Provide the (x, y) coordinate of the cell's center where the given text is located.  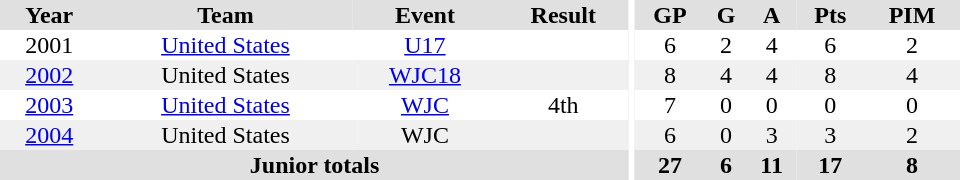
Junior totals (314, 165)
17 (830, 165)
Pts (830, 15)
11 (772, 165)
GP (670, 15)
Event (426, 15)
7 (670, 105)
Result (563, 15)
2003 (49, 105)
WJC18 (426, 75)
U17 (426, 45)
2004 (49, 135)
G (726, 15)
PIM (912, 15)
2001 (49, 45)
Team (225, 15)
4th (563, 105)
27 (670, 165)
Year (49, 15)
A (772, 15)
2002 (49, 75)
